Provide the [X, Y] coordinate of the cell's center where the given text is located.  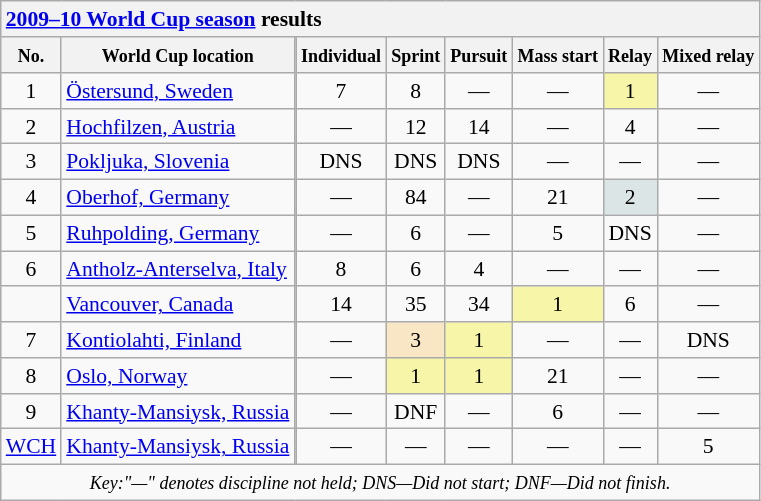
World Cup location [178, 55]
Östersund, Sweden [178, 91]
Kontiolahti, Finland [178, 340]
Pursuit [478, 55]
Individual [341, 55]
84 [416, 197]
Mass start [558, 55]
9 [31, 411]
Mixed relay [708, 55]
12 [416, 126]
Key:"—" denotes discipline not held; DNS—Did not start; DNF—Did not finish. [380, 482]
Oslo, Norway [178, 376]
Sprint [416, 55]
No. [31, 55]
Hochfilzen, Austria [178, 126]
Relay [630, 55]
35 [416, 304]
Ruhpolding, Germany [178, 233]
2009–10 World Cup season results [380, 19]
Antholz-Anterselva, Italy [178, 269]
WCH [31, 447]
Pokljuka, Slovenia [178, 162]
Vancouver, Canada [178, 304]
34 [478, 304]
DNF [416, 411]
Oberhof, Germany [178, 197]
